Return [x, y] of the center of cell containing provided text 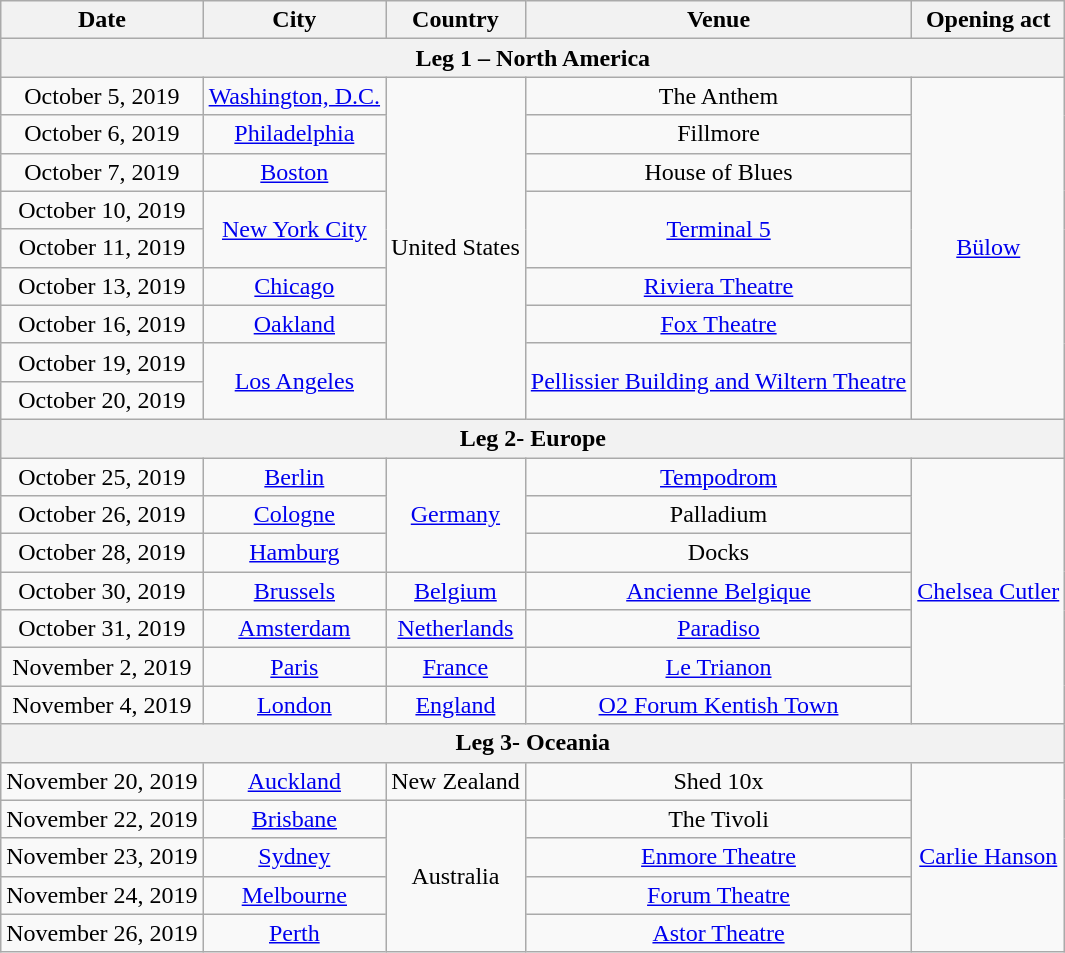
Palladium [718, 515]
Forum Theatre [718, 895]
Carlie Hanson [988, 857]
Paradiso [718, 629]
O2 Forum Kentish Town [718, 705]
Berlin [294, 477]
October 7, 2019 [102, 172]
Belgium [456, 591]
Washington, D.C. [294, 96]
Enmore Theatre [718, 857]
Philadelphia [294, 134]
Terminal 5 [718, 229]
Venue [718, 20]
Bülow [988, 248]
October 5, 2019 [102, 96]
Tempodrom [718, 477]
Los Angeles [294, 381]
Sydney [294, 857]
Hamburg [294, 553]
Melbourne [294, 895]
Fox Theatre [718, 324]
October 31, 2019 [102, 629]
Brisbane [294, 819]
Chelsea Cutler [988, 591]
Cologne [294, 515]
Opening act [988, 20]
November 24, 2019 [102, 895]
October 30, 2019 [102, 591]
October 20, 2019 [102, 400]
Leg 3- Oceania [533, 743]
October 6, 2019 [102, 134]
Leg 1 – North America [533, 58]
New Zealand [456, 781]
Perth [294, 933]
Shed 10x [718, 781]
Country [456, 20]
Astor Theatre [718, 933]
Brussels [294, 591]
City [294, 20]
October 26, 2019 [102, 515]
October 11, 2019 [102, 248]
October 28, 2019 [102, 553]
United States [456, 248]
October 19, 2019 [102, 362]
October 13, 2019 [102, 286]
London [294, 705]
November 4, 2019 [102, 705]
The Anthem [718, 96]
November 22, 2019 [102, 819]
Netherlands [456, 629]
Boston [294, 172]
Fillmore [718, 134]
October 10, 2019 [102, 210]
October 25, 2019 [102, 477]
November 2, 2019 [102, 667]
France [456, 667]
Date [102, 20]
The Tivoli [718, 819]
Australia [456, 876]
Ancienne Belgique [718, 591]
November 20, 2019 [102, 781]
Paris [294, 667]
Riviera Theatre [718, 286]
Auckland [294, 781]
Le Trianon [718, 667]
Amsterdam [294, 629]
November 23, 2019 [102, 857]
England [456, 705]
Germany [456, 515]
New York City [294, 229]
Chicago [294, 286]
House of Blues [718, 172]
Pellissier Building and Wiltern Theatre [718, 381]
October 16, 2019 [102, 324]
Oakland [294, 324]
Docks [718, 553]
Leg 2- Europe [533, 438]
November 26, 2019 [102, 933]
